Return the [x, y] coordinate for the center point of the cell that contains the specified text.  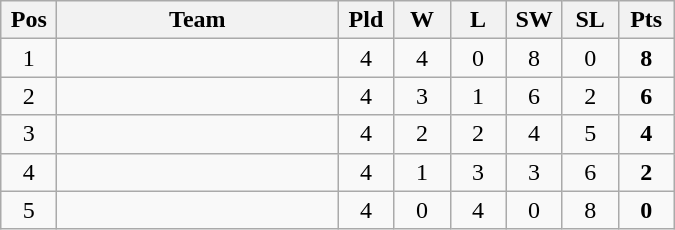
Pts [646, 20]
Pld [366, 20]
SL [590, 20]
SW [534, 20]
L [478, 20]
W [422, 20]
Pos [29, 20]
Team [198, 20]
